Locate the cell with the specified text and output its [X, Y] center coordinate. 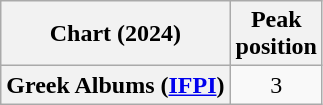
Peakposition [276, 34]
3 [276, 85]
Chart (2024) [116, 34]
Greek Albums (IFPI) [116, 85]
